From the cell containing the given text, extract its center point as [x, y] coordinate. 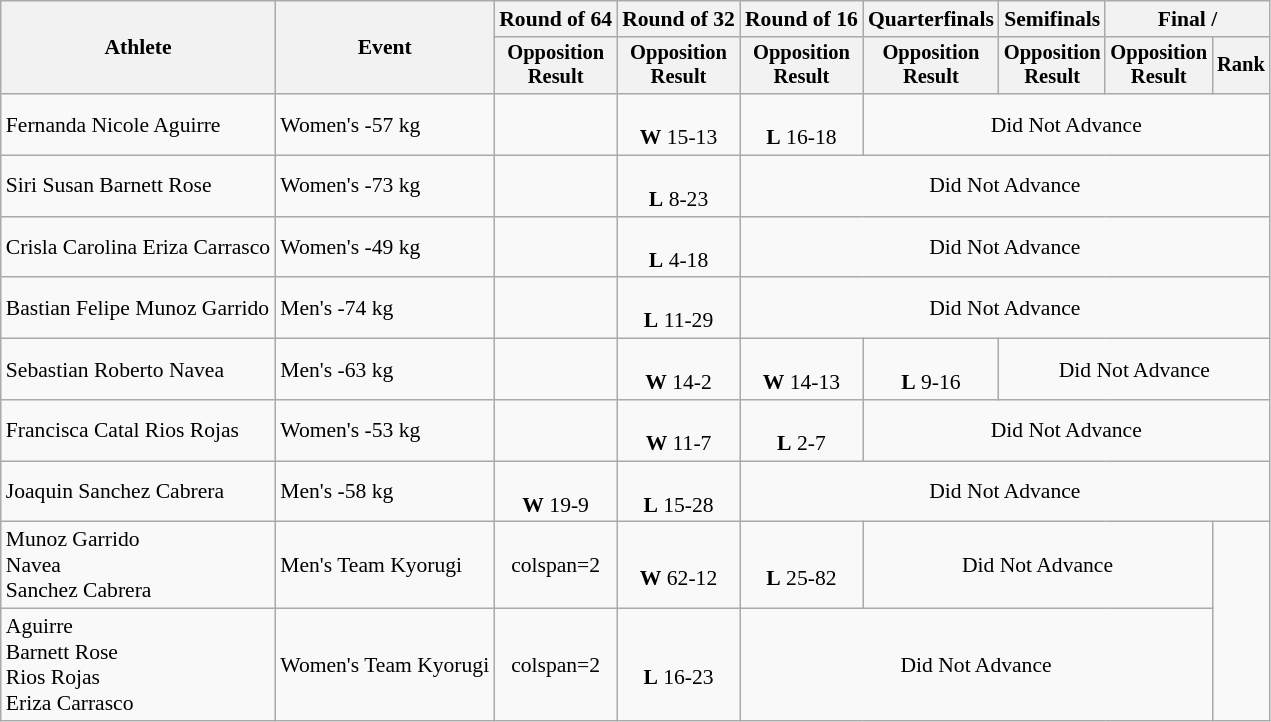
Crisla Carolina Eriza Carrasco [138, 248]
Rank [1241, 66]
W 11-7 [678, 430]
W 14-13 [802, 370]
Quarterfinals [931, 19]
Event [384, 48]
L 16-18 [802, 124]
L 2-7 [802, 430]
Men's Team Kyorugi [384, 566]
Athlete [138, 48]
L 15-28 [678, 492]
L 16-23 [678, 665]
Fernanda Nicole Aguirre [138, 124]
Men's -74 kg [384, 308]
L 25-82 [802, 566]
Sebastian Roberto Navea [138, 370]
L 11-29 [678, 308]
Women's -73 kg [384, 186]
Siri Susan Barnett Rose [138, 186]
Bastian Felipe Munoz Garrido [138, 308]
W 15-13 [678, 124]
W 14-2 [678, 370]
Round of 64 [556, 19]
L 4-18 [678, 248]
Women's -49 kg [384, 248]
W 62-12 [678, 566]
Semifinals [1052, 19]
L 8-23 [678, 186]
Francisca Catal Rios Rojas [138, 430]
Round of 16 [802, 19]
Final / [1187, 19]
Men's -58 kg [384, 492]
Women's -57 kg [384, 124]
L 9-16 [931, 370]
W 19-9 [556, 492]
Round of 32 [678, 19]
Men's -63 kg [384, 370]
Munoz GarridoNaveaSanchez Cabrera [138, 566]
Women's Team Kyorugi [384, 665]
AguirreBarnett RoseRios RojasEriza Carrasco [138, 665]
Women's -53 kg [384, 430]
Joaquin Sanchez Cabrera [138, 492]
